Provide the [X, Y] coordinate of the cell's center where the given text is located.  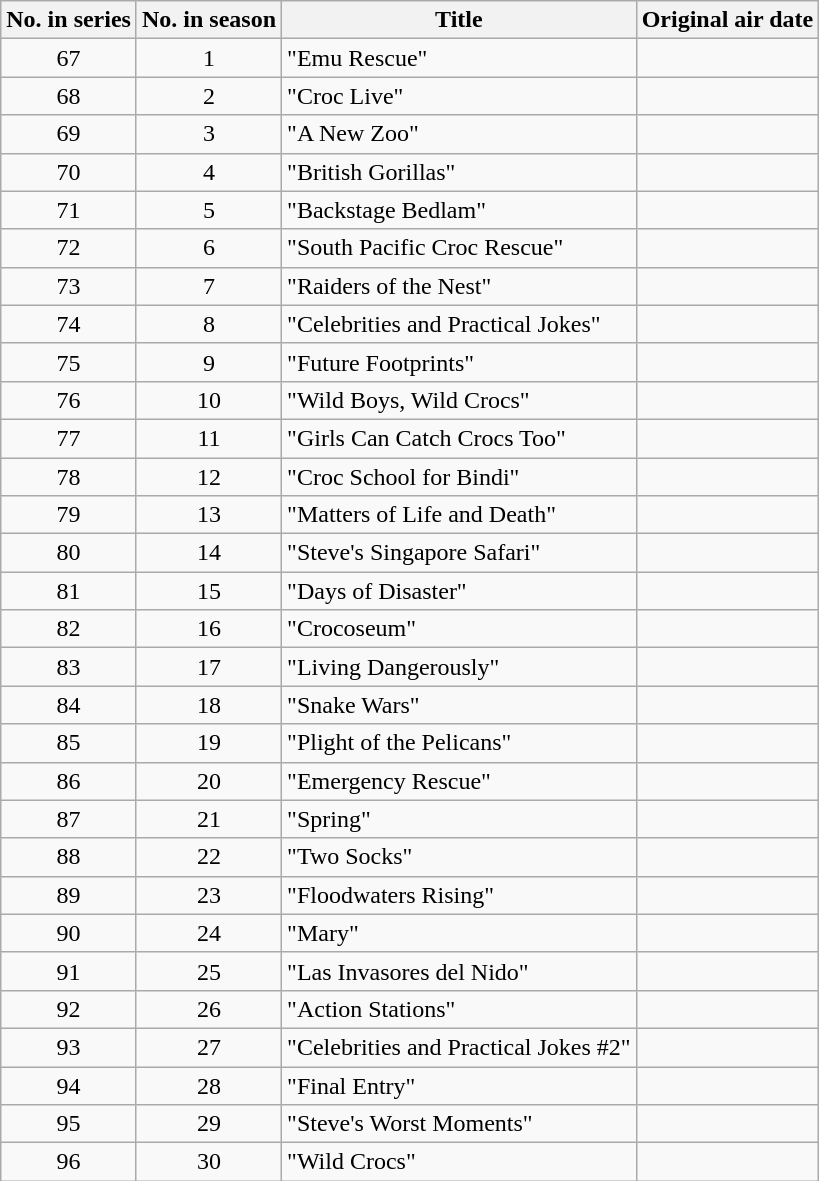
92 [69, 1009]
9 [208, 362]
"Girls Can Catch Crocs Too" [460, 438]
7 [208, 286]
"Emu Rescue" [460, 58]
"Living Dangerously" [460, 667]
"Matters of Life and Death" [460, 515]
68 [69, 96]
29 [208, 1124]
12 [208, 477]
"British Gorillas" [460, 172]
6 [208, 248]
"Mary" [460, 933]
67 [69, 58]
"Final Entry" [460, 1085]
10 [208, 400]
"Steve's Singapore Safari" [460, 553]
89 [69, 895]
"Las Invasores del Nido" [460, 971]
78 [69, 477]
80 [69, 553]
83 [69, 667]
"Croc School for Bindi" [460, 477]
"South Pacific Croc Rescue" [460, 248]
75 [69, 362]
15 [208, 591]
23 [208, 895]
"Celebrities and Practical Jokes" [460, 324]
93 [69, 1047]
27 [208, 1047]
"Spring" [460, 819]
19 [208, 743]
95 [69, 1124]
79 [69, 515]
No. in season [208, 20]
86 [69, 781]
4 [208, 172]
"Wild Boys, Wild Crocs" [460, 400]
76 [69, 400]
"Celebrities and Practical Jokes #2" [460, 1047]
Title [460, 20]
3 [208, 134]
"A New Zoo" [460, 134]
85 [69, 743]
70 [69, 172]
5 [208, 210]
17 [208, 667]
11 [208, 438]
13 [208, 515]
24 [208, 933]
94 [69, 1085]
72 [69, 248]
77 [69, 438]
"Wild Crocs" [460, 1162]
30 [208, 1162]
"Action Stations" [460, 1009]
"Steve's Worst Moments" [460, 1124]
"Croc Live" [460, 96]
84 [69, 705]
16 [208, 629]
91 [69, 971]
26 [208, 1009]
88 [69, 857]
"Floodwaters Rising" [460, 895]
No. in series [69, 20]
96 [69, 1162]
82 [69, 629]
"Plight of the Pelicans" [460, 743]
"Raiders of the Nest" [460, 286]
"Two Socks" [460, 857]
71 [69, 210]
21 [208, 819]
"Snake Wars" [460, 705]
74 [69, 324]
22 [208, 857]
8 [208, 324]
25 [208, 971]
"Days of Disaster" [460, 591]
Original air date [728, 20]
28 [208, 1085]
90 [69, 933]
"Crocoseum" [460, 629]
73 [69, 286]
2 [208, 96]
69 [69, 134]
"Emergency Rescue" [460, 781]
81 [69, 591]
1 [208, 58]
20 [208, 781]
18 [208, 705]
"Backstage Bedlam" [460, 210]
"Future Footprints" [460, 362]
87 [69, 819]
14 [208, 553]
